Output the [X, Y] coordinate of the center of the cell containing the given text.  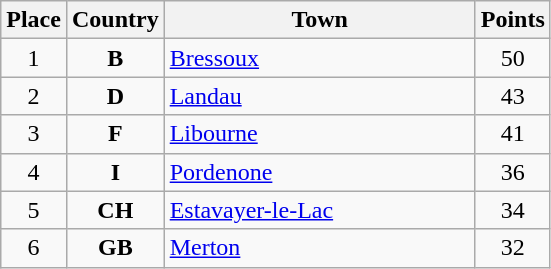
1 [34, 58]
4 [34, 172]
Libourne [320, 134]
43 [512, 96]
32 [512, 248]
41 [512, 134]
2 [34, 96]
Bressoux [320, 58]
Town [320, 20]
D [115, 96]
F [115, 134]
I [115, 172]
Points [512, 20]
Landau [320, 96]
B [115, 58]
3 [34, 134]
34 [512, 210]
Merton [320, 248]
Country [115, 20]
5 [34, 210]
Place [34, 20]
Estavayer-le-Lac [320, 210]
36 [512, 172]
Pordenone [320, 172]
GB [115, 248]
6 [34, 248]
50 [512, 58]
CH [115, 210]
